From the cell containing the given text, extract its center point as [X, Y] coordinate. 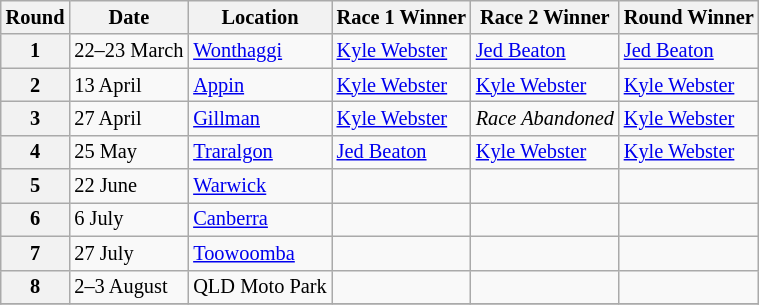
Canberra [260, 219]
Round [36, 17]
Warwick [260, 186]
QLD Moto Park [260, 287]
Date [128, 17]
27 April [128, 118]
5 [36, 186]
22–23 March [128, 51]
Race 2 Winner [545, 17]
2 [36, 85]
Appin [260, 85]
Gillman [260, 118]
Round Winner [689, 17]
8 [36, 287]
Wonthaggi [260, 51]
6 July [128, 219]
Race Abandoned [545, 118]
27 July [128, 253]
25 May [128, 152]
3 [36, 118]
2–3 August [128, 287]
Race 1 Winner [402, 17]
1 [36, 51]
Toowoomba [260, 253]
Location [260, 17]
22 June [128, 186]
7 [36, 253]
Traralgon [260, 152]
6 [36, 219]
4 [36, 152]
13 April [128, 85]
